From the cell containing the given text, extract its center point as (x, y) coordinate. 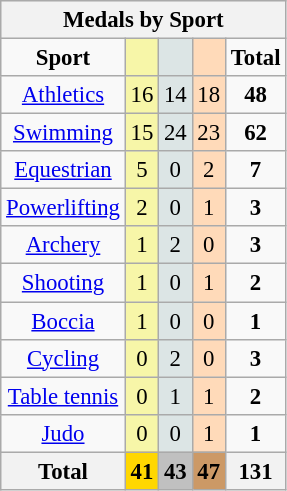
Powerlifting (63, 208)
48 (255, 95)
7 (255, 170)
14 (176, 95)
47 (208, 471)
15 (142, 133)
Athletics (63, 95)
5 (142, 170)
Shooting (63, 283)
Judo (63, 433)
Cycling (63, 358)
Boccia (63, 321)
Swimming (63, 133)
24 (176, 133)
23 (208, 133)
18 (208, 95)
41 (142, 471)
131 (255, 471)
Archery (63, 245)
Table tennis (63, 396)
Equestrian (63, 170)
43 (176, 471)
Sport (63, 58)
16 (142, 95)
Medals by Sport (144, 20)
62 (255, 133)
